Return the [X, Y] coordinate for the center point of the cell that contains the specified text.  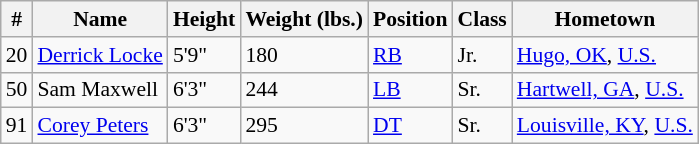
91 [17, 126]
295 [304, 126]
LB [410, 90]
RB [410, 55]
# [17, 19]
DT [410, 126]
Height [204, 19]
Class [482, 19]
180 [304, 55]
20 [17, 55]
Corey Peters [100, 126]
50 [17, 90]
Position [410, 19]
244 [304, 90]
Hometown [605, 19]
Name [100, 19]
Hartwell, GA, U.S. [605, 90]
Sam Maxwell [100, 90]
Derrick Locke [100, 55]
Louisville, KY, U.S. [605, 126]
5'9" [204, 55]
Weight (lbs.) [304, 19]
Hugo, OK, U.S. [605, 55]
Jr. [482, 55]
